Find where the given text appears and provide that cell's center as (x, y) coordinate. 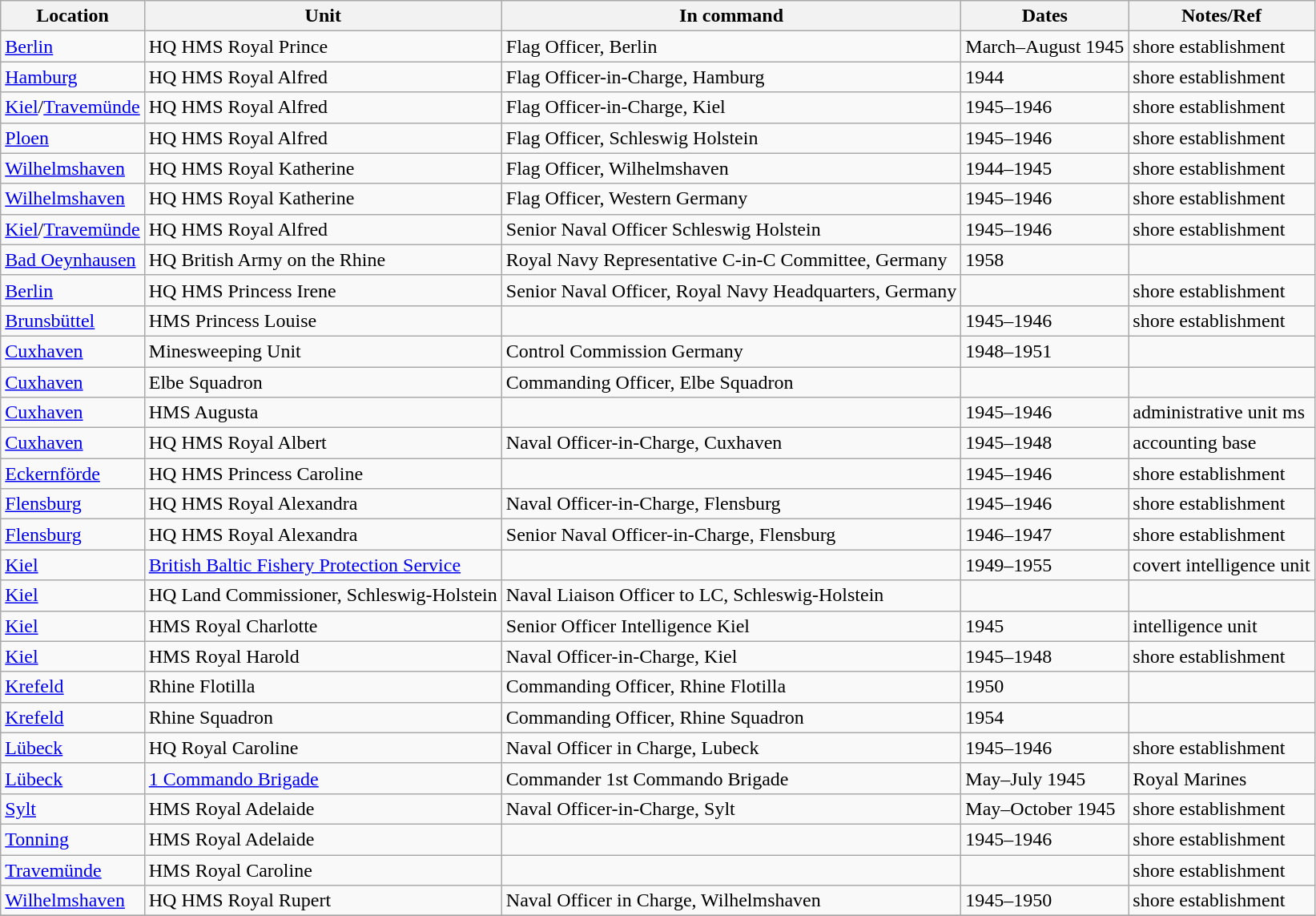
Royal Navy Representative C-in-C Committee, Germany (730, 260)
covert intelligence unit (1221, 565)
Naval Officer-in-Charge, Cuxhaven (730, 443)
Senior Naval Officer Schleswig Holstein (730, 229)
Notes/Ref (1221, 16)
Flag Officer, Schleswig Holstein (730, 138)
HMS Augusta (323, 413)
Senior Naval Officer, Royal Navy Headquarters, Germany (730, 290)
1950 (1044, 687)
Royal Marines (1221, 778)
1 Commando Brigade (323, 778)
Bad Oeynhausen (73, 260)
administrative unit ms (1221, 413)
1948–1951 (1044, 351)
Rhine Squadron (323, 717)
accounting base (1221, 443)
Commanding Officer, Rhine Squadron (730, 717)
HQ HMS Princess Irene (323, 290)
1958 (1044, 260)
Travemünde (73, 870)
Senior Officer Intelligence Kiel (730, 626)
Senior Naval Officer-in-Charge, Flensburg (730, 535)
Ploen (73, 138)
Control Commission Germany (730, 351)
1954 (1044, 717)
Brunsbüttel (73, 321)
HQ HMS Royal Albert (323, 443)
Rhine Flotilla (323, 687)
Eckernförde (73, 474)
Flag Officer-in-Charge, Hamburg (730, 77)
1944 (1044, 77)
HMS Royal Harold (323, 656)
HMS Royal Caroline (323, 870)
HMS Princess Louise (323, 321)
HQ HMS Royal Rupert (323, 901)
HQ HMS Royal Prince (323, 46)
1944–1945 (1044, 168)
HQ HMS Princess Caroline (323, 474)
intelligence unit (1221, 626)
HMS Royal Charlotte (323, 626)
Naval Liaison Officer to LC, Schleswig-Holstein (730, 595)
In command (730, 16)
HQ Royal Caroline (323, 748)
HQ British Army on the Rhine (323, 260)
Dates (1044, 16)
1945–1950 (1044, 901)
British Baltic Fishery Protection Service (323, 565)
HQ Land Commissioner, Schleswig-Holstein (323, 595)
Flag Officer, Western Germany (730, 199)
Commander 1st Commando Brigade (730, 778)
Commanding Officer, Rhine Flotilla (730, 687)
March–August 1945 (1044, 46)
Hamburg (73, 77)
Sylt (73, 809)
Naval Officer in Charge, Wilhelmshaven (730, 901)
1949–1955 (1044, 565)
1945 (1044, 626)
Naval Officer-in-Charge, Sylt (730, 809)
Minesweeping Unit (323, 351)
Naval Officer-in-Charge, Kiel (730, 656)
Unit (323, 16)
Naval Officer in Charge, Lubeck (730, 748)
Naval Officer-in-Charge, Flensburg (730, 504)
Location (73, 16)
1946–1947 (1044, 535)
Flag Officer, Berlin (730, 46)
Flag Officer-in-Charge, Kiel (730, 107)
Commanding Officer, Elbe Squadron (730, 382)
May–October 1945 (1044, 809)
Tonning (73, 839)
Elbe Squadron (323, 382)
Flag Officer, Wilhelmshaven (730, 168)
May–July 1945 (1044, 778)
